Capture the cell that displays the provided text and extract its (x, y) central coordinate. 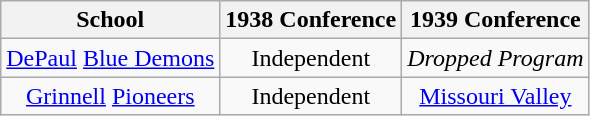
Grinnell Pioneers (110, 96)
School (110, 20)
1939 Conference (496, 20)
1938 Conference (311, 20)
Dropped Program (496, 58)
DePaul Blue Demons (110, 58)
Missouri Valley (496, 96)
